Output the [x, y] coordinate of the center of the cell containing the given text.  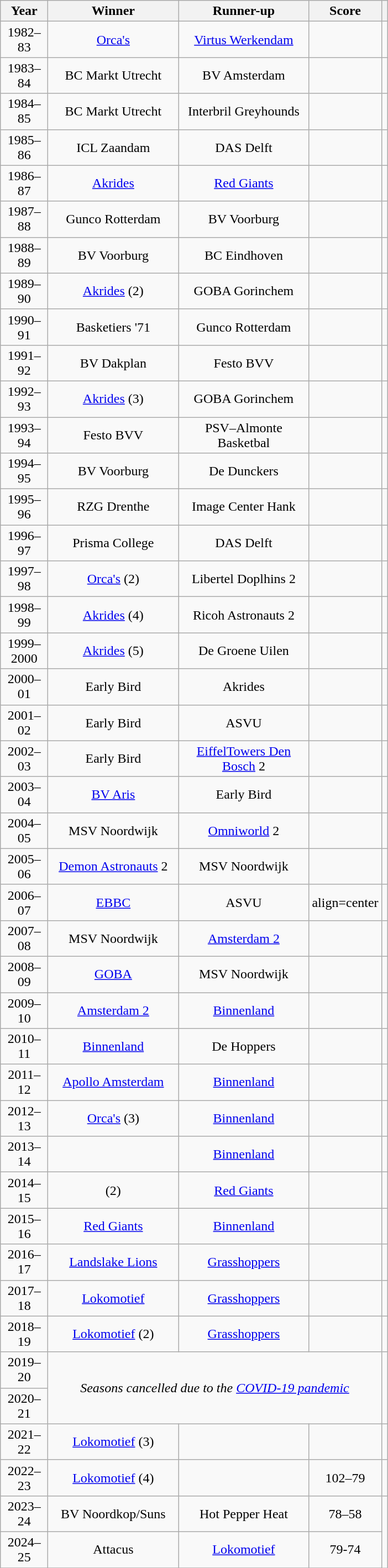
Omniworld 2 [244, 830]
1985–86 [24, 147]
1994–95 [24, 471]
2018–19 [24, 1334]
2023–24 [24, 1513]
2003–04 [24, 795]
2022–23 [24, 1478]
Prisma College [113, 543]
2012–13 [24, 1119]
2000–01 [24, 686]
2005–06 [24, 867]
2011–12 [24, 1082]
Hot Pepper Heat [244, 1513]
2024–25 [24, 1550]
1999–2000 [24, 651]
BV Noordkop/Suns [113, 1513]
Runner-up [244, 11]
1986–87 [24, 183]
Orca's [113, 40]
align=center [345, 902]
2017–18 [24, 1298]
Lokomotief (4) [113, 1478]
2013–14 [24, 1154]
Orca's (3) [113, 1119]
1987–88 [24, 219]
1982–83 [24, 40]
Image Center Hank [244, 507]
Basketiers '71 [113, 327]
Akrides (3) [113, 399]
1989–90 [24, 291]
2016–17 [24, 1262]
1993–94 [24, 434]
Attacus [113, 1550]
Seasons cancelled due to the COVID-19 pandemic [214, 1388]
2009–10 [24, 1010]
1984–85 [24, 112]
1992–93 [24, 399]
102–79 [345, 1478]
De Dunckers [244, 471]
Akrides (4) [113, 615]
2002–03 [24, 758]
De Hoppers [244, 1047]
2008–09 [24, 974]
BV Aris [113, 795]
Demon Astronauts 2 [113, 867]
Libertel Doplhins 2 [244, 579]
1997–98 [24, 579]
Lokomotief (2) [113, 1334]
1990–91 [24, 327]
Interbril Greyhounds [244, 112]
Akrides (2) [113, 291]
1996–97 [24, 543]
2007–08 [24, 938]
2021–22 [24, 1441]
BV Amsterdam [244, 75]
Virtus Werkendam [244, 40]
PSV–Almonte Basketbal [244, 434]
1991–92 [24, 363]
2010–11 [24, 1047]
78–58 [345, 1513]
Ricoh Astronauts 2 [244, 615]
Orca's (2) [113, 579]
EiffelTowers Den Bosch 2 [244, 758]
1988–89 [24, 255]
2015–16 [24, 1226]
Akrides (5) [113, 651]
2020–21 [24, 1406]
Year [24, 11]
GOBA [113, 974]
Lokomotief (3) [113, 1441]
BC Eindhoven [244, 255]
1998–99 [24, 615]
1995–96 [24, 507]
De Groene Uilen [244, 651]
2014–15 [24, 1191]
Score [345, 11]
2006–07 [24, 902]
2019–20 [24, 1370]
Apollo Amsterdam [113, 1082]
79-74 [345, 1550]
RZG Drenthe [113, 507]
EBBC [113, 902]
2001–02 [24, 723]
ICL Zaandam [113, 147]
(2) [113, 1191]
Landslake Lions [113, 1262]
2004–05 [24, 830]
Winner [113, 11]
1983–84 [24, 75]
BV Dakplan [113, 363]
